Search for the cell housing the specified text and yield its [x, y] center coordinate. 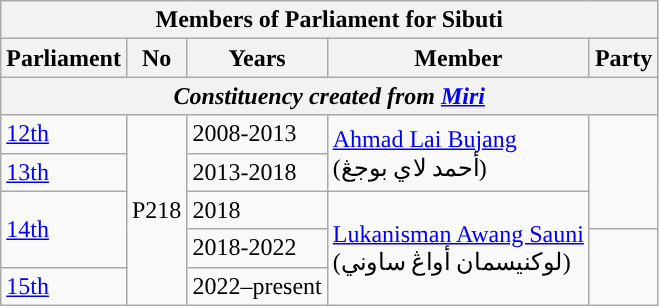
2008-2013 [257, 134]
2022–present [257, 286]
P218 [156, 210]
Years [257, 58]
Members of Parliament for Sibuti [330, 20]
2018-2022 [257, 248]
Ahmad Lai Bujang (أحمد لاي بوجڠ) [458, 153]
Parliament [64, 58]
14th [64, 229]
Member [458, 58]
2013-2018 [257, 172]
No [156, 58]
13th [64, 172]
Party [623, 58]
15th [64, 286]
2018 [257, 210]
Lukanisman Awang Sauni (لوكنيسمان أواڠ ساوني) [458, 248]
Constituency created from Miri [330, 96]
12th [64, 134]
